Locate the cell with the specified text and output its [x, y] center coordinate. 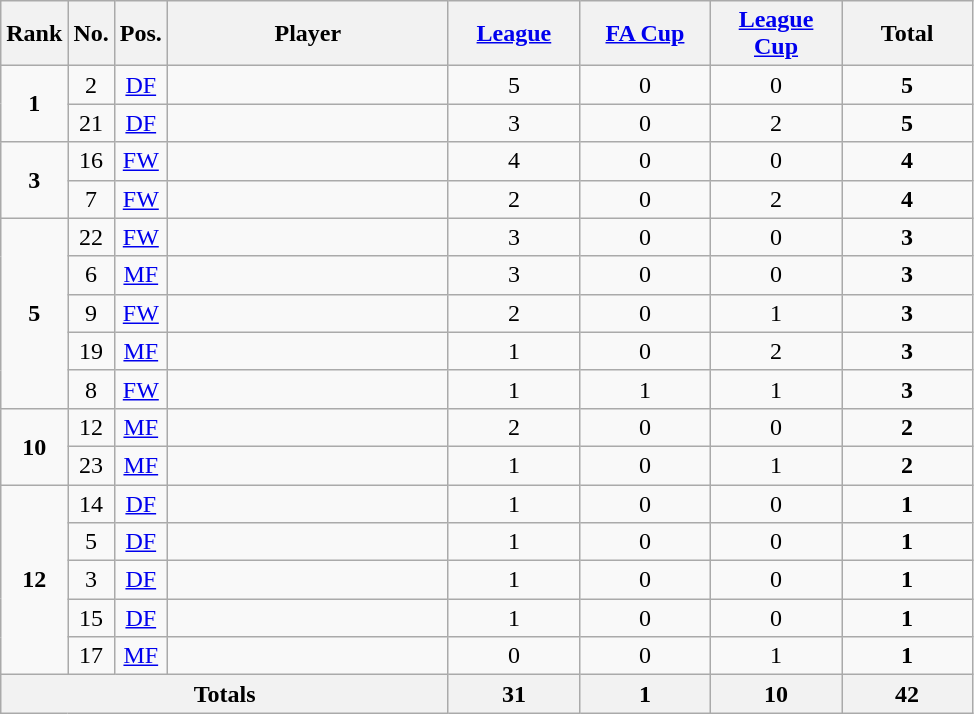
Rank [34, 34]
Totals [225, 694]
6 [91, 275]
Pos. [140, 34]
FA Cup [644, 34]
16 [91, 161]
42 [908, 694]
17 [91, 656]
Total [908, 34]
23 [91, 465]
19 [91, 351]
7 [91, 199]
League Cup [776, 34]
League [514, 34]
8 [91, 389]
22 [91, 237]
9 [91, 313]
15 [91, 618]
31 [514, 694]
21 [91, 123]
No. [91, 34]
14 [91, 503]
Player [308, 34]
